From the cell containing the given text, extract its center point as [X, Y] coordinate. 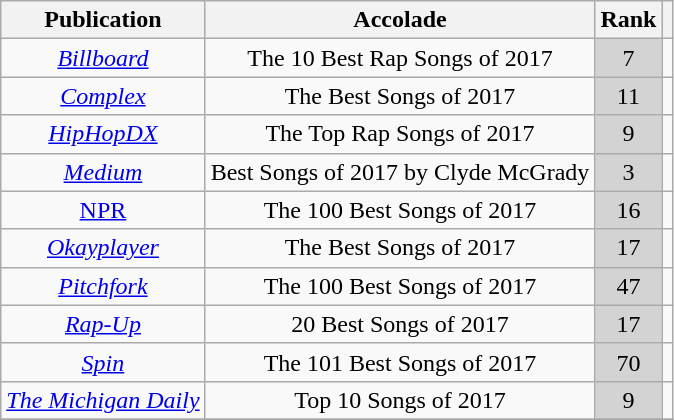
The 101 Best Songs of 2017 [400, 362]
Pitchfork [103, 286]
Rank [628, 20]
Medium [103, 172]
The Michigan Daily [103, 400]
The Top Rap Songs of 2017 [400, 134]
Accolade [400, 20]
47 [628, 286]
Billboard [103, 58]
Complex [103, 96]
20 Best Songs of 2017 [400, 324]
HipHopDX [103, 134]
Okayplayer [103, 248]
Top 10 Songs of 2017 [400, 400]
The 10 Best Rap Songs of 2017 [400, 58]
70 [628, 362]
Publication [103, 20]
Rap-Up [103, 324]
16 [628, 210]
Best Songs of 2017 by Clyde McGrady [400, 172]
7 [628, 58]
3 [628, 172]
11 [628, 96]
Spin [103, 362]
NPR [103, 210]
